Pinpoint the cell where the given text exists, returning its [x, y] midpoint coordinate. 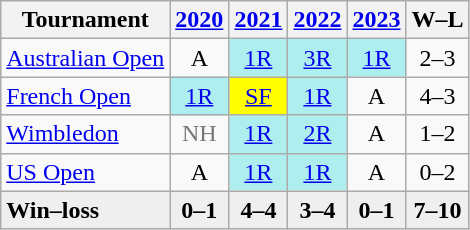
SF [258, 96]
2020 [200, 20]
Australian Open [86, 58]
2022 [318, 20]
3–4 [318, 210]
2–3 [438, 58]
2023 [376, 20]
Win–loss [86, 210]
US Open [86, 172]
7–10 [438, 210]
2R [318, 134]
NH [200, 134]
0–2 [438, 172]
Tournament [86, 20]
3R [318, 58]
4–4 [258, 210]
1–2 [438, 134]
Wimbledon [86, 134]
4–3 [438, 96]
W–L [438, 20]
French Open [86, 96]
2021 [258, 20]
